Search for the cell housing the specified text and yield its [x, y] center coordinate. 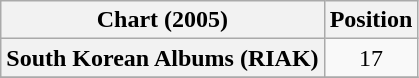
17 [371, 58]
Chart (2005) [162, 20]
Position [371, 20]
South Korean Albums (RIAK) [162, 58]
